Provide the (X, Y) coordinate of the cell's center where the given text is located.  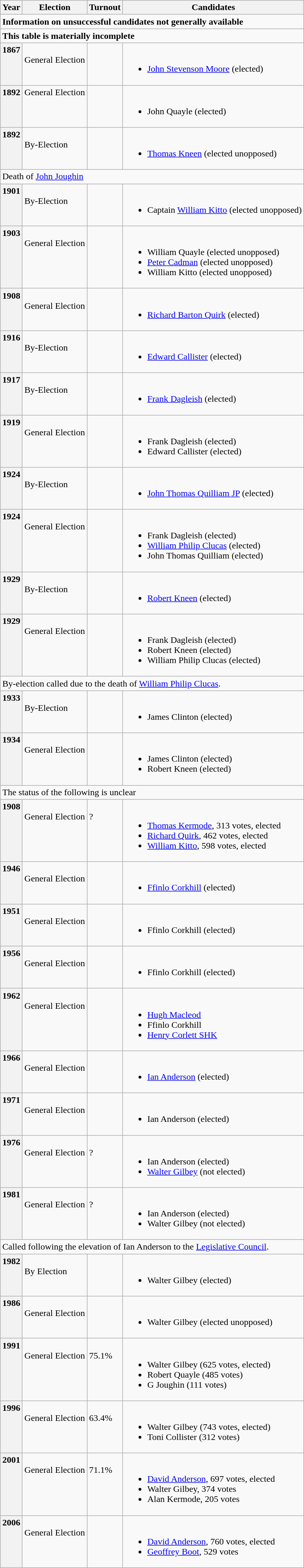
1946 (11, 883)
1966 (11, 1071)
James Clinton (elected) (213, 712)
Walter Gilbey (743 votes, elected)Toni Collister (312 votes) (213, 1427)
1933 (11, 712)
Year (11, 7)
Thomas Kermode, 313 votes, electedRichard Quirk, 462 votes, electedWilliam Kitto, 598 votes, elected (213, 830)
David Anderson, 697 votes, electedWalter Gilbey, 374 votesAlan Kermode, 205 votes (213, 1484)
John Quayle (elected) (213, 106)
63.4% (105, 1427)
John Stevenson Moore (elected) (213, 64)
1934 (11, 759)
Edward Callister (elected) (213, 352)
1903 (11, 257)
Candidates (213, 7)
1956 (11, 967)
James Clinton (elected)Robert Kneen (elected) (213, 759)
1986 (11, 1317)
1976 (11, 1161)
John Thomas Quilliam JP (elected) (213, 488)
Walter Gilbey (elected unopposed) (213, 1317)
1991 (11, 1369)
Thomas Kneen (elected unopposed) (213, 149)
William Quayle (elected unopposed)Peter Cadman (elected unopposed)William Kitto (elected unopposed) (213, 257)
By Election (55, 1275)
Frank Dagleish (elected) (213, 393)
This table is materially incomplete (152, 36)
1919 (11, 441)
1996 (11, 1427)
Robert Kneen (elected) (213, 593)
Walter Gilbey (elected) (213, 1275)
Captain William Kitto (elected unopposed) (213, 205)
The status of the following is unclear (152, 792)
1982 (11, 1275)
71.1% (105, 1484)
Information on unsuccessful candidates not generally available (152, 22)
1867 (11, 64)
1916 (11, 352)
Frank Dagleish (elected)William Philip Clucas (elected)John Thomas Quilliam (elected) (213, 541)
75.1% (105, 1369)
1962 (11, 1019)
1951 (11, 925)
Walter Gilbey (625 votes, elected)Robert Quayle (485 votes)G Joughin (111 votes) (213, 1369)
1917 (11, 393)
Turnout (105, 7)
Frank Dagleish (elected)Edward Callister (elected) (213, 441)
Death of John Joughin (152, 177)
Frank Dagleish (elected)Robert Kneen (elected)William Philip Clucas (elected) (213, 645)
1971 (11, 1114)
Called following the elevation of Ian Anderson to the Legislative Council. (152, 1247)
Hugh MacleodFfinlo CorkhillHenry Corlett SHK (213, 1019)
David Anderson, 760 votes, electedGeoffrey Boot, 529 votes (213, 1541)
Election (55, 7)
Richard Barton Quirk (elected) (213, 309)
2001 (11, 1484)
1981 (11, 1214)
1901 (11, 205)
By-election called due to the death of William Philip Clucas. (152, 684)
2006 (11, 1541)
